Return the (x, y) coordinate for the center point of the cell that contains the specified text.  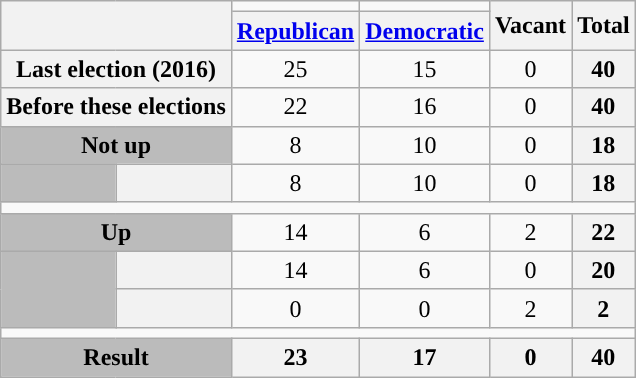
Democratic (425, 31)
Result (116, 357)
Last election (2016) (116, 69)
25 (295, 69)
Before these elections (116, 107)
15 (425, 69)
Not up (116, 145)
17 (425, 357)
Total (604, 26)
23 (295, 357)
16 (425, 107)
Republican (295, 31)
Vacant (530, 26)
Up (116, 232)
20 (604, 270)
